Determine the [X, Y] coordinate at the center of the cell enclosing the given text.  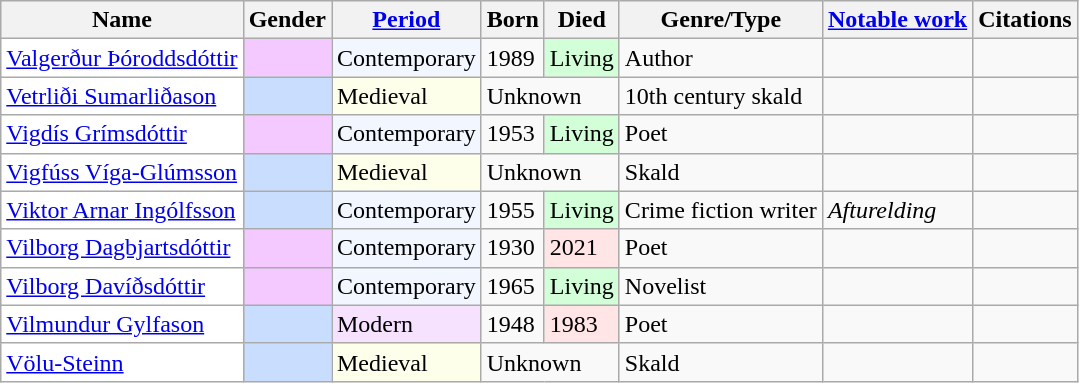
Author [720, 58]
Genre/Type [720, 20]
Viktor Arnar Ingólfsson [122, 210]
Died [582, 20]
Gender [287, 20]
Modern [407, 324]
Novelist [720, 286]
1965 [512, 286]
10th century skald [720, 96]
1955 [512, 210]
Vigdís Grímsdóttir [122, 134]
1989 [512, 58]
Valgerður Þóroddsdóttir [122, 58]
Vilborg Dagbjartsdóttir [122, 248]
Völu-Steinn [122, 362]
2021 [582, 248]
Crime fiction writer [720, 210]
Citations [1025, 20]
Vigfúss Víga-Glúmsson [122, 172]
1948 [512, 324]
1983 [582, 324]
Vilborg Davíðsdóttir [122, 286]
1953 [512, 134]
Vetrliði Sumarliðason [122, 96]
Vilmundur Gylfason [122, 324]
1930 [512, 248]
Afturelding [897, 210]
Period [407, 20]
Born [512, 20]
Name [122, 20]
Notable work [897, 20]
